Search for the cell housing the specified text and yield its [X, Y] center coordinate. 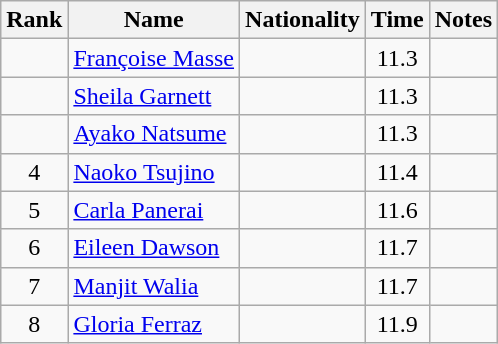
11.4 [397, 172]
11.9 [397, 324]
Name [154, 20]
8 [34, 324]
Ayako Natsume [154, 134]
Time [397, 20]
Gloria Ferraz [154, 324]
6 [34, 248]
Naoko Tsujino [154, 172]
Françoise Masse [154, 58]
5 [34, 210]
11.6 [397, 210]
7 [34, 286]
Carla Panerai [154, 210]
Eileen Dawson [154, 248]
Rank [34, 20]
Sheila Garnett [154, 96]
Manjit Walia [154, 286]
Notes [463, 20]
Nationality [303, 20]
4 [34, 172]
